Return the [X, Y] coordinate for the center point of the cell that contains the specified text.  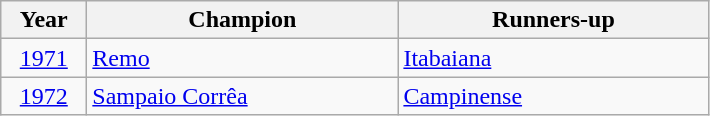
1972 [44, 96]
1971 [44, 58]
Runners-up [554, 20]
Sampaio Corrêa [242, 96]
Campinense [554, 96]
Itabaiana [554, 58]
Year [44, 20]
Champion [242, 20]
Remo [242, 58]
